Scan for the cell matching the given text and deliver its (x, y) coordinate at center. 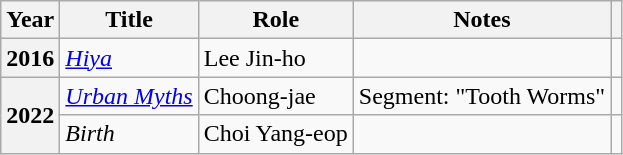
Title (129, 20)
Year (30, 20)
Hiya (129, 58)
Notes (482, 20)
2016 (30, 58)
Segment: "Tooth Worms" (482, 96)
Urban Myths (129, 96)
Role (276, 20)
Choi Yang-eop (276, 134)
Birth (129, 134)
Lee Jin-ho (276, 58)
Choong-jae (276, 96)
2022 (30, 115)
